Extract the [x, y] coordinate from the center of the cell holding the provided text.  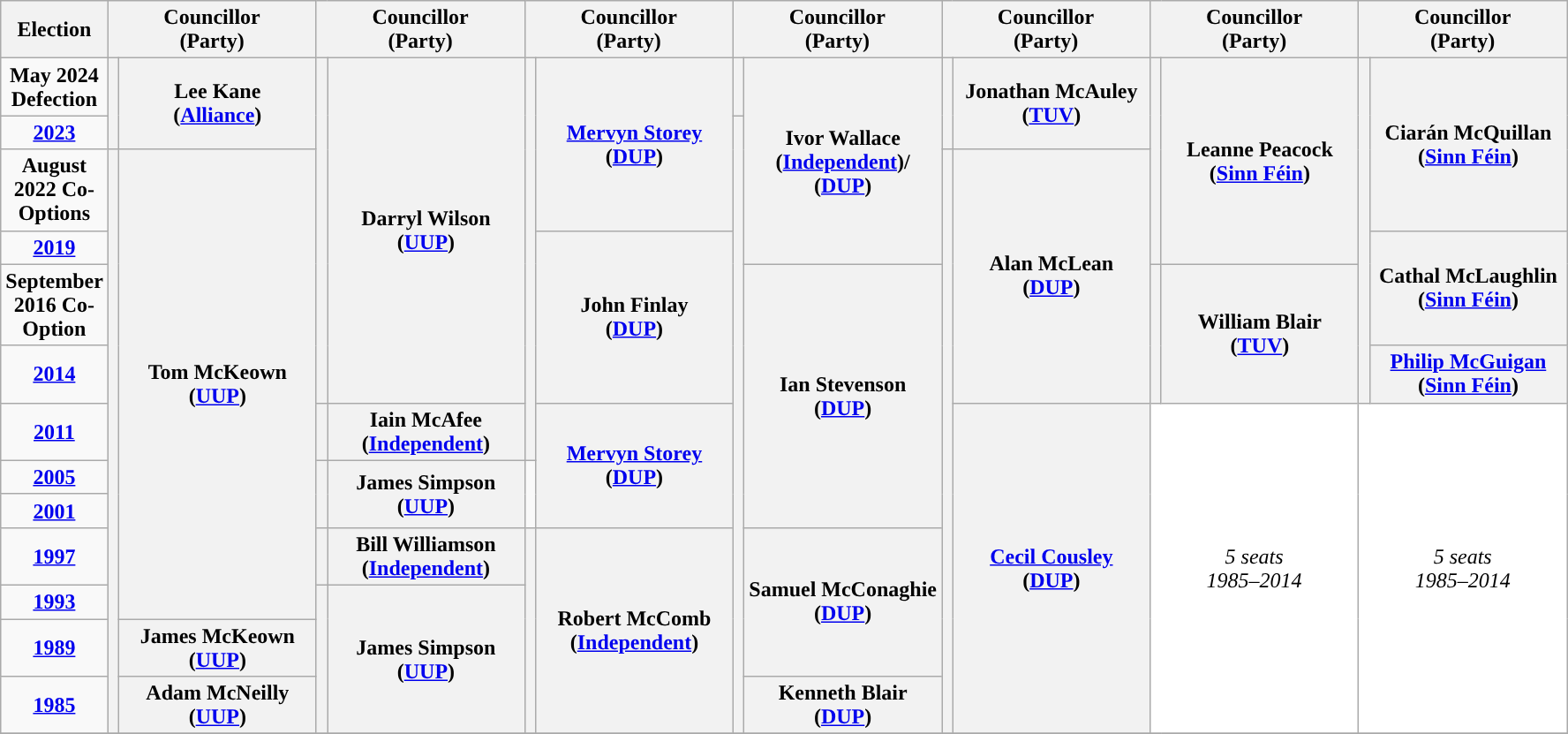
Election [55, 30]
Lee Kane (Alliance) [218, 104]
1997 [55, 556]
Ivor Wallace (Independent)/ (DUP) [843, 161]
August 2022 Co-Options [55, 190]
Ciarán McQuillan (Sinn Féin) [1468, 145]
Samuel McConaghie (DUP) [843, 602]
Darryl Wilson (UUP) [426, 231]
John Finlay (DUP) [635, 316]
William Blair (TUV) [1260, 334]
Leanne Peacock (Sinn Féin) [1260, 161]
2023 [55, 132]
Ian Stevenson (DUP) [843, 396]
Kenneth Blair (DUP) [843, 705]
Adam McNeilly (UUP) [218, 705]
Alan McLean (DUP) [1052, 276]
Tom McKeown (UUP) [218, 384]
2001 [55, 511]
1993 [55, 602]
Philip McGuigan (Sinn Féin) [1468, 375]
September 2016 Co-Option [55, 305]
Jonathan McAuley (TUV) [1052, 104]
1989 [55, 647]
Robert McComb (Independent) [635, 631]
2005 [55, 477]
2019 [55, 247]
2011 [55, 431]
James McKeown (UUP) [218, 647]
1985 [55, 705]
May 2024 Defection [55, 87]
Iain McAfee (Independent) [426, 431]
Cecil Cousley (DUP) [1052, 568]
Bill Williamson (Independent) [426, 556]
2014 [55, 375]
Cathal McLaughlin (Sinn Féin) [1468, 288]
